Output the [X, Y] coordinate of the center of the cell containing the given text.  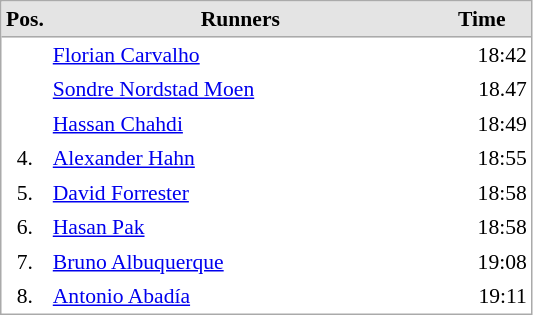
4. [26, 158]
18:42 [482, 55]
19:11 [482, 296]
Alexander Hahn [240, 158]
Hassan Chahdi [240, 123]
19:08 [482, 261]
Hasan Pak [240, 227]
Sondre Nordstad Moen [240, 89]
Florian Carvalho [240, 55]
David Forrester [240, 193]
18:55 [482, 158]
6. [26, 227]
8. [26, 296]
Runners [240, 20]
18.47 [482, 89]
Bruno Albuquerque [240, 261]
7. [26, 261]
Antonio Abadía [240, 296]
5. [26, 193]
Time [482, 20]
18:49 [482, 123]
Pos. [26, 20]
